Output the [x, y] coordinate of the center of the cell containing the given text.  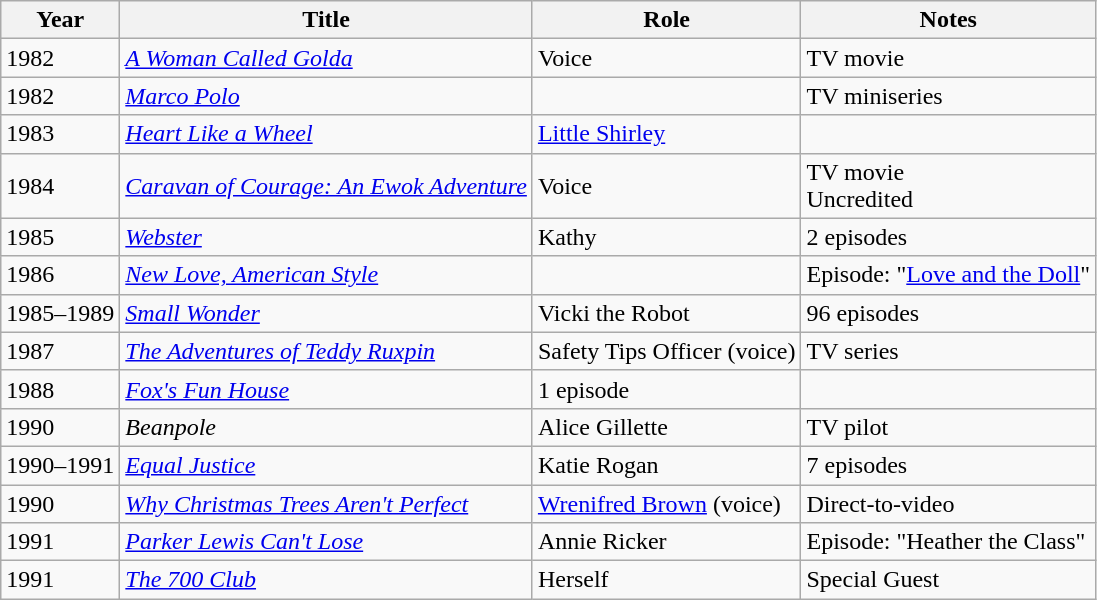
Title [326, 20]
TV movie [948, 58]
A Woman Called Golda [326, 58]
The 700 Club [326, 580]
Marco Polo [326, 96]
1983 [60, 134]
Caravan of Courage: An Ewok Adventure [326, 186]
Annie Ricker [666, 542]
Heart Like a Wheel [326, 134]
New Love, American Style [326, 275]
Role [666, 20]
Year [60, 20]
TV pilot [948, 427]
1986 [60, 275]
1985 [60, 237]
The Adventures of Teddy Ruxpin [326, 351]
96 episodes [948, 313]
Alice Gillette [666, 427]
1987 [60, 351]
TV series [948, 351]
TV movieUncredited [948, 186]
Fox's Fun House [326, 389]
1990–1991 [60, 465]
Special Guest [948, 580]
Notes [948, 20]
Why Christmas Trees Aren't Perfect [326, 503]
Wrenifred Brown (voice) [666, 503]
Beanpole [326, 427]
2 episodes [948, 237]
Episode: "Heather the Class" [948, 542]
Episode: "Love and the Doll" [948, 275]
Vicki the Robot [666, 313]
Katie Rogan [666, 465]
Kathy [666, 237]
1988 [60, 389]
1984 [60, 186]
1985–1989 [60, 313]
Safety Tips Officer (voice) [666, 351]
1 episode [666, 389]
Direct-to-video [948, 503]
Webster [326, 237]
TV miniseries [948, 96]
Parker Lewis Can't Lose [326, 542]
Little Shirley [666, 134]
Equal Justice [326, 465]
7 episodes [948, 465]
Small Wonder [326, 313]
Herself [666, 580]
